From the cell containing the given text, extract its center point as [x, y] coordinate. 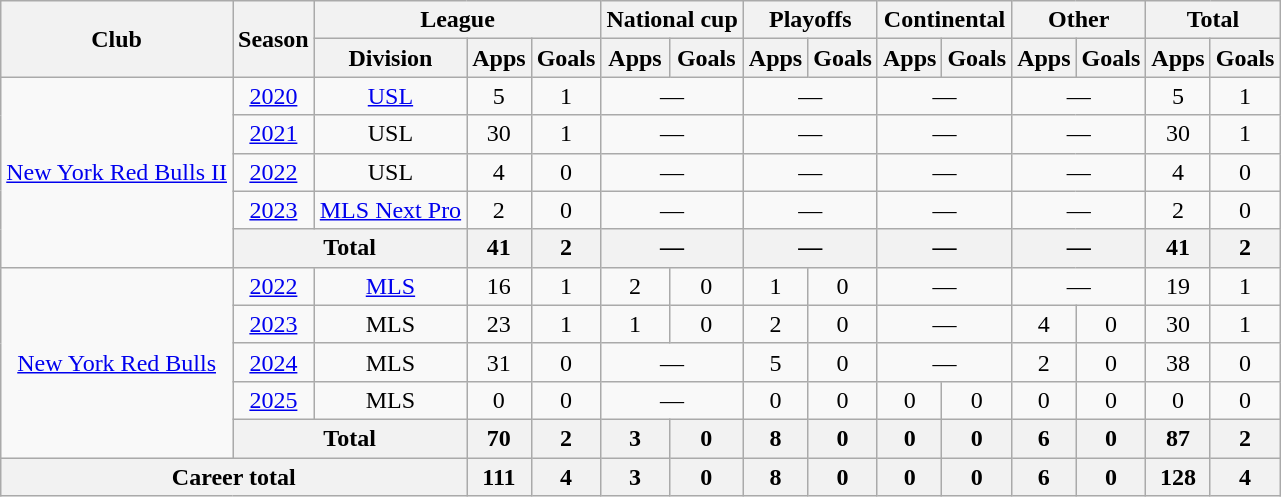
Career total [234, 477]
2024 [273, 362]
128 [1178, 477]
23 [499, 324]
2020 [273, 96]
New York Red Bulls [117, 362]
19 [1178, 286]
Season [273, 39]
2025 [273, 400]
Club [117, 39]
Division [390, 58]
111 [499, 477]
31 [499, 362]
38 [1178, 362]
2021 [273, 134]
Continental [944, 20]
New York Red Bulls II [117, 172]
Other [1079, 20]
League [458, 20]
MLS Next Pro [390, 210]
16 [499, 286]
Playoffs [810, 20]
87 [1178, 438]
National cup [672, 20]
70 [499, 438]
